Extract the (x, y) coordinate from the center of the cell holding the provided text.  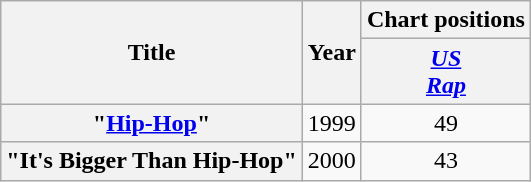
2000 (332, 161)
USRap (446, 72)
"It's Bigger Than Hip-Hop" (152, 161)
Year (332, 52)
Chart positions (446, 20)
Title (152, 52)
1999 (332, 123)
"Hip-Hop" (152, 123)
49 (446, 123)
43 (446, 161)
